Pinpoint the cell where the given text exists, returning its [X, Y] midpoint coordinate. 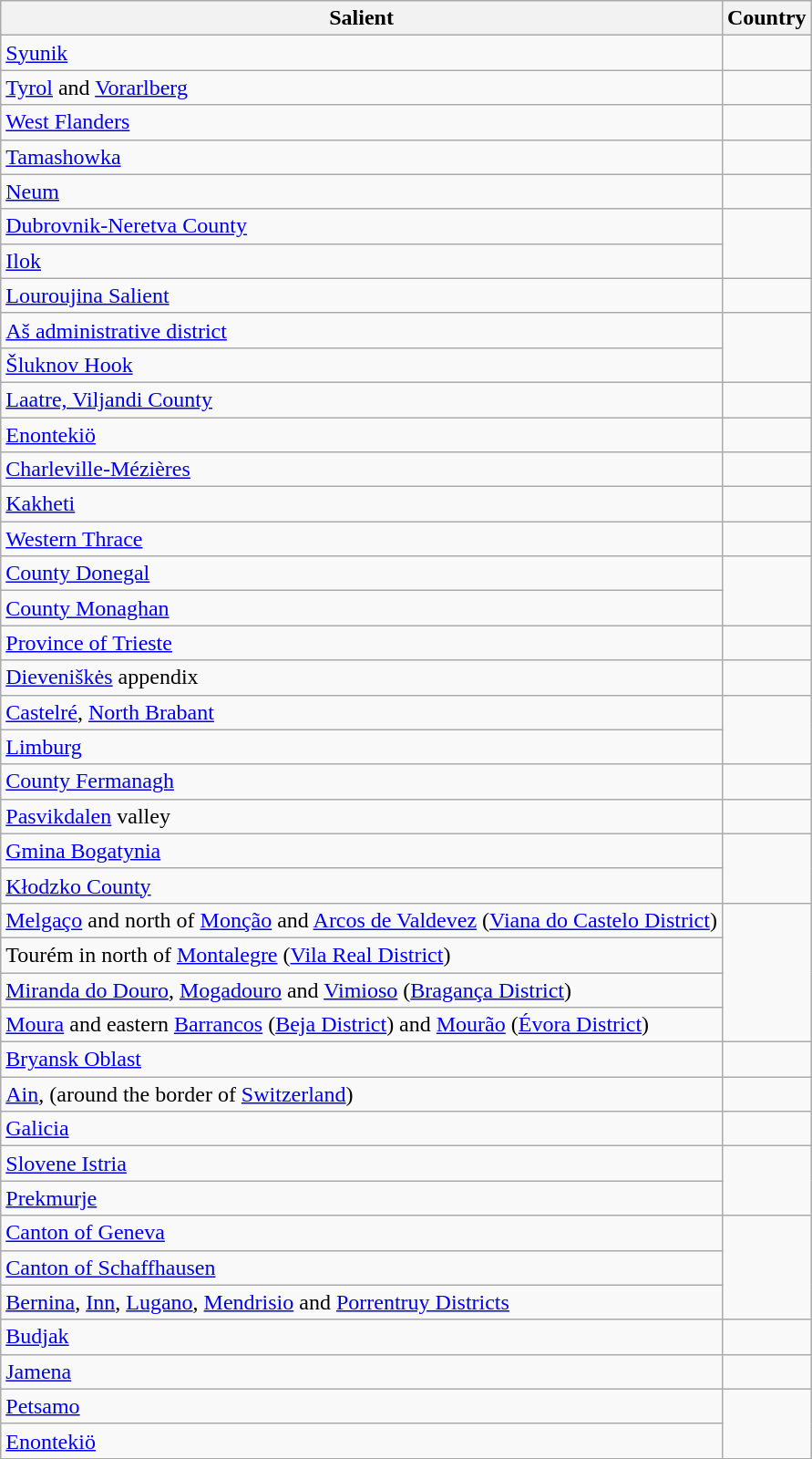
Laatre, Viljandi County [362, 399]
Slovene Istria [362, 1164]
Limburg [362, 747]
Castelré, North Brabant [362, 712]
Pasvikdalen valley [362, 816]
Prekmurje [362, 1198]
Budjak [362, 1337]
West Flanders [362, 122]
County Donegal [362, 574]
Louroujina Salient [362, 295]
Tamashowka [362, 157]
Bryansk Oblast [362, 1060]
Dieveniškės appendix [362, 678]
Kakheti [362, 504]
Canton of Schaffhausen [362, 1268]
Melgaço and north of Monção and Arcos de Valdevez (Viana do Castelo District) [362, 920]
Syunik [362, 53]
Kłodzko County [362, 885]
County Monaghan [362, 608]
Galicia [362, 1129]
Aš administrative district [362, 330]
Dubrovnik-Neretva County [362, 226]
Šluknov Hook [362, 365]
Gmina Bogatynia [362, 851]
Moura and eastern Barrancos (Beja District) and Mourão (Évora District) [362, 1025]
Jamena [362, 1371]
Tourém in north of Montalegre (Vila Real District) [362, 955]
Petsamo [362, 1406]
Miranda do Douro, Mogadouro and Vimioso (Bragança District) [362, 989]
Salient [362, 18]
Charleville-Mézières [362, 470]
Tyrol and Vorarlberg [362, 88]
County Fermanagh [362, 781]
Western Thrace [362, 539]
Ain, (around the border of Switzerland) [362, 1094]
Neum [362, 191]
Canton of Geneva [362, 1233]
Province of Trieste [362, 643]
Ilok [362, 261]
Country [766, 18]
Bernina, Inn, Lugano, Mendrisio and Porrentruy Districts [362, 1302]
